Output the [x, y] coordinate of the center of the cell containing the given text.  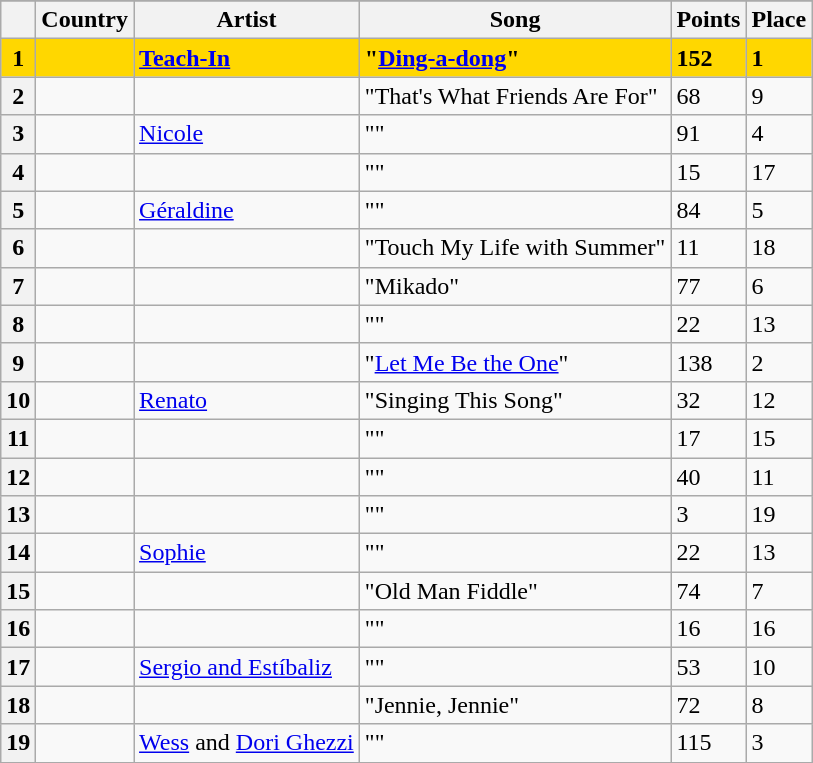
53 [708, 667]
138 [708, 362]
91 [708, 134]
"Mikado" [515, 286]
Country [85, 20]
77 [708, 286]
Nicole [247, 134]
14 [18, 553]
32 [708, 400]
Points [708, 20]
Place [779, 20]
Sergio and Estíbaliz [247, 667]
"That's What Friends Are For" [515, 96]
84 [708, 210]
68 [708, 96]
74 [708, 591]
Wess and Dori Ghezzi [247, 743]
Teach-In [247, 58]
152 [708, 58]
"Touch My Life with Summer" [515, 248]
Song [515, 20]
115 [708, 743]
"Let Me Be the One" [515, 362]
"Ding-a-dong" [515, 58]
Géraldine [247, 210]
"Singing This Song" [515, 400]
Artist [247, 20]
40 [708, 477]
72 [708, 705]
Renato [247, 400]
Sophie [247, 553]
"Old Man Fiddle" [515, 591]
"Jennie, Jennie" [515, 705]
